Scan for the cell matching the given text and deliver its [x, y] coordinate at center. 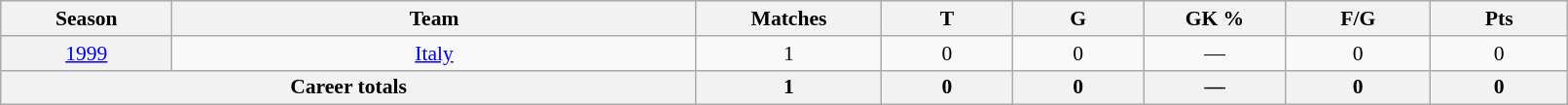
Matches [788, 18]
G [1078, 18]
Italy [434, 53]
GK % [1215, 18]
Team [434, 18]
Pts [1499, 18]
1999 [87, 53]
Career totals [348, 87]
Season [87, 18]
T [948, 18]
F/G [1358, 18]
